Extract the [x, y] coordinate from the center of the cell holding the provided text.  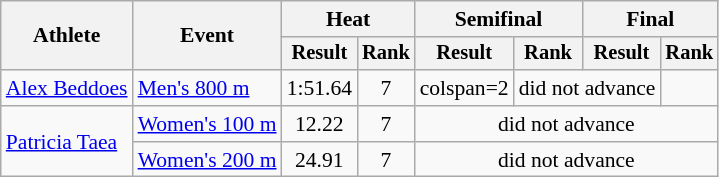
Men's 800 m [208, 88]
1:51.64 [320, 88]
Final [650, 19]
Heat [348, 19]
Semifinal [499, 19]
Patricia Taea [67, 142]
Women's 100 m [208, 124]
Athlete [67, 36]
Event [208, 36]
Alex Beddoes [67, 88]
colspan=2 [464, 88]
12.22 [320, 124]
